Capture the cell that displays the provided text and extract its (X, Y) central coordinate. 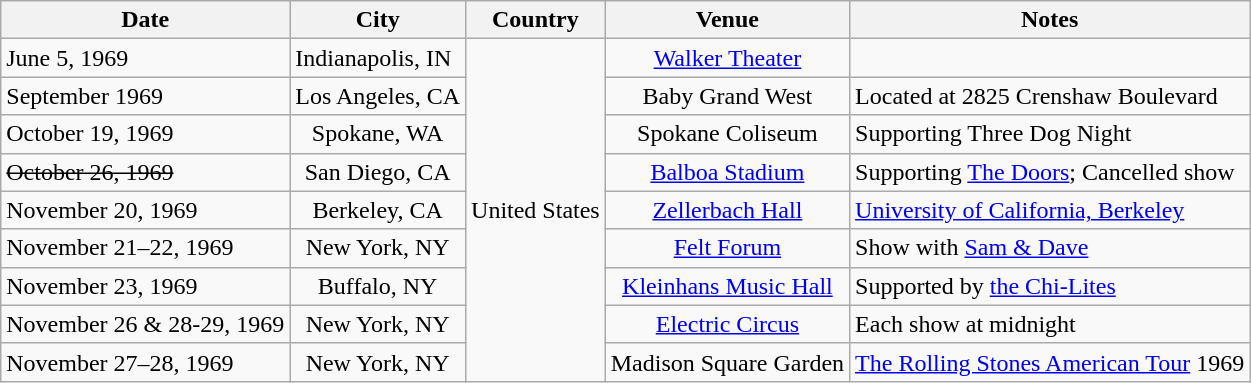
November 27–28, 1969 (146, 362)
United States (536, 210)
Spokane Coliseum (727, 134)
Venue (727, 20)
November 21–22, 1969 (146, 248)
Buffalo, NY (378, 286)
Los Angeles, CA (378, 96)
Electric Circus (727, 324)
Supported by the Chi-Lites (1050, 286)
Zellerbach Hall (727, 210)
Walker Theater (727, 58)
September 1969 (146, 96)
San Diego, CA (378, 172)
Each show at midnight (1050, 324)
Berkeley, CA (378, 210)
Date (146, 20)
Balboa Stadium (727, 172)
Notes (1050, 20)
The Rolling Stones American Tour 1969 (1050, 362)
Madison Square Garden (727, 362)
June 5, 1969 (146, 58)
University of California, Berkeley (1050, 210)
Spokane, WA (378, 134)
Supporting Three Dog Night (1050, 134)
November 26 & 28-29, 1969 (146, 324)
Show with Sam & Dave (1050, 248)
City (378, 20)
Indianapolis, IN (378, 58)
Felt Forum (727, 248)
November 20, 1969 (146, 210)
November 23, 1969 (146, 286)
October 26, 1969 (146, 172)
October 19, 1969 (146, 134)
Baby Grand West (727, 96)
Supporting The Doors; Cancelled show (1050, 172)
Country (536, 20)
Located at 2825 Crenshaw Boulevard (1050, 96)
Kleinhans Music Hall (727, 286)
